Provide the (X, Y) coordinate of the cell's center where the given text is located.  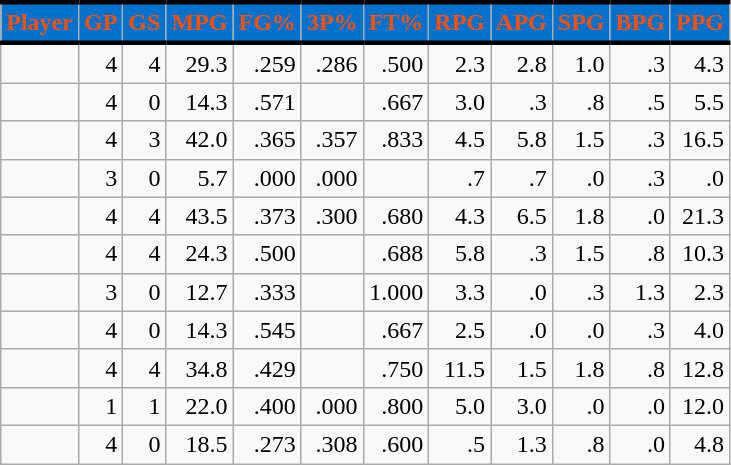
FT% (396, 22)
.600 (396, 444)
.286 (332, 63)
.750 (396, 368)
.571 (267, 102)
21.3 (700, 216)
5.0 (460, 406)
4.8 (700, 444)
.308 (332, 444)
.545 (267, 330)
FG% (267, 22)
MPG (200, 22)
22.0 (200, 406)
2.5 (460, 330)
APG (522, 22)
34.8 (200, 368)
SPG (581, 22)
11.5 (460, 368)
.365 (267, 140)
2.8 (522, 63)
.429 (267, 368)
.373 (267, 216)
6.5 (522, 216)
.357 (332, 140)
3.3 (460, 292)
.273 (267, 444)
1.000 (396, 292)
BPG (640, 22)
PPG (700, 22)
GS (144, 22)
16.5 (700, 140)
.680 (396, 216)
.300 (332, 216)
12.0 (700, 406)
42.0 (200, 140)
GP (100, 22)
.259 (267, 63)
18.5 (200, 444)
29.3 (200, 63)
12.7 (200, 292)
.688 (396, 254)
.800 (396, 406)
4.5 (460, 140)
10.3 (700, 254)
4.0 (700, 330)
12.8 (700, 368)
5.7 (200, 178)
Player (40, 22)
.400 (267, 406)
24.3 (200, 254)
5.5 (700, 102)
.333 (267, 292)
RPG (460, 22)
1.0 (581, 63)
3P% (332, 22)
43.5 (200, 216)
.833 (396, 140)
